Scan for the cell matching the given text and deliver its [X, Y] coordinate at center. 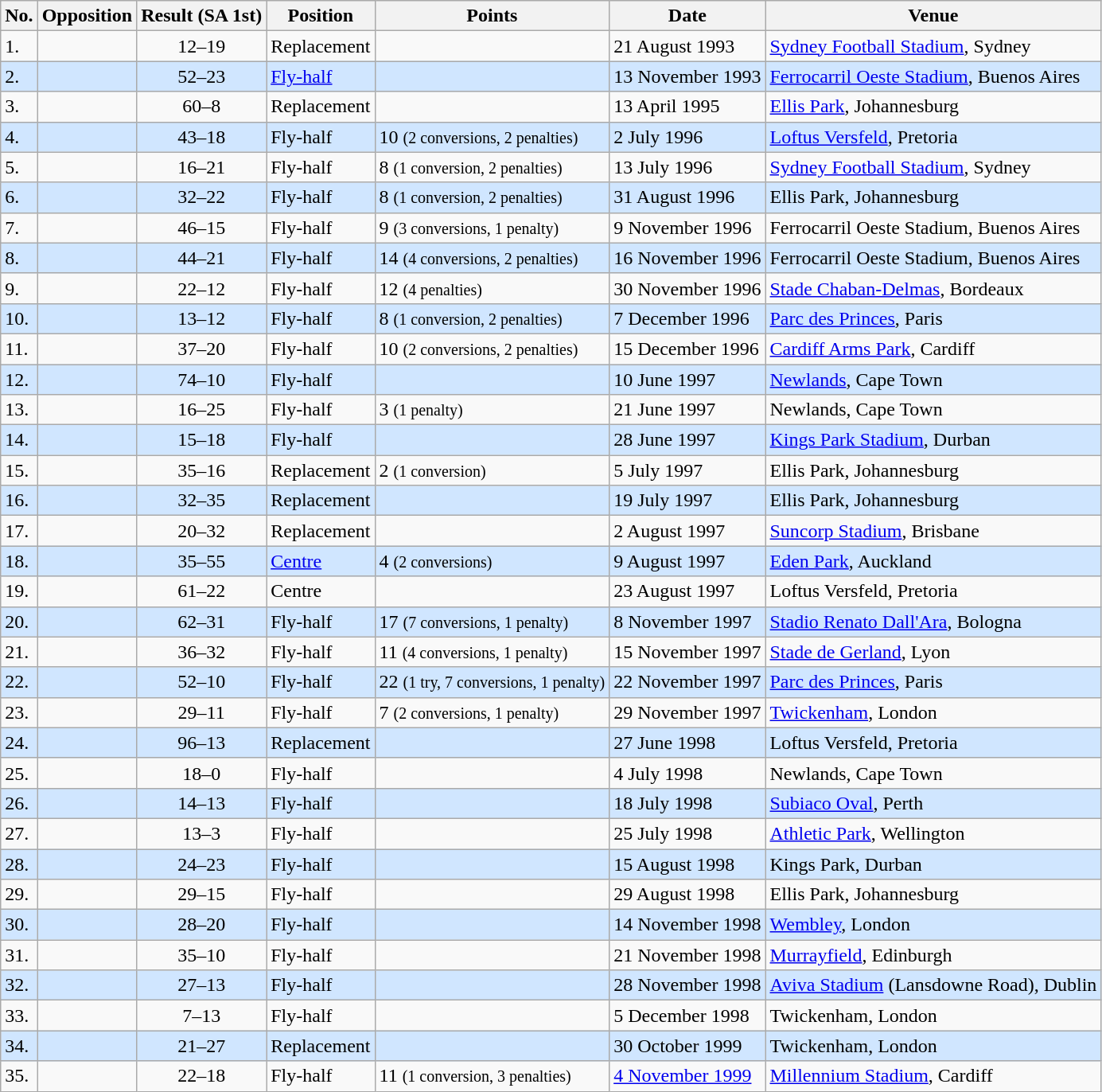
29 November 1997 [687, 712]
52–10 [202, 682]
16–21 [202, 167]
2. [19, 76]
9 November 1996 [687, 228]
18 July 1998 [687, 803]
10 June 1997 [687, 380]
27 June 1998 [687, 743]
9. [19, 288]
52–23 [202, 76]
14 (4 conversions, 2 penalties) [492, 258]
28 November 1998 [687, 985]
35. [19, 1076]
12 (4 penalties) [492, 288]
28. [19, 864]
22 (1 try, 7 conversions, 1 penalty) [492, 682]
11 (4 conversions, 1 penalty) [492, 652]
Suncorp Stadium, Brisbane [933, 531]
25 July 1998 [687, 833]
Aviva Stadium (Lansdowne Road), Dublin [933, 985]
Stade Chaban-Delmas, Bordeaux [933, 288]
10. [19, 318]
28–20 [202, 925]
15 December 1996 [687, 349]
25. [19, 773]
8 November 1997 [687, 622]
Position [321, 16]
Murrayfield, Edinburgh [933, 955]
20–32 [202, 531]
21 November 1998 [687, 955]
35–55 [202, 561]
Subiaco Oval, Perth [933, 803]
5 December 1998 [687, 1016]
5. [19, 167]
13–3 [202, 833]
16–25 [202, 410]
21–27 [202, 1046]
34. [19, 1046]
15 November 1997 [687, 652]
17. [19, 531]
2 (1 conversion) [492, 470]
13 November 1993 [687, 76]
62–31 [202, 622]
35–16 [202, 470]
Stade de Gerland, Lyon [933, 652]
22–12 [202, 288]
31 August 1996 [687, 197]
4 (2 conversions) [492, 561]
15 August 1998 [687, 864]
33. [19, 1016]
60–8 [202, 107]
21. [19, 652]
27. [19, 833]
4 November 1999 [687, 1076]
29 August 1998 [687, 895]
13 July 1996 [687, 167]
2 August 1997 [687, 531]
1. [19, 46]
35–10 [202, 955]
96–13 [202, 743]
4 July 1998 [687, 773]
46–15 [202, 228]
15. [19, 470]
36–32 [202, 652]
30 October 1999 [687, 1046]
22 November 1997 [687, 682]
43–18 [202, 137]
Athletic Park, Wellington [933, 833]
Venue [933, 16]
74–10 [202, 380]
2 July 1996 [687, 137]
5 July 1997 [687, 470]
37–20 [202, 349]
7 (2 conversions, 1 penalty) [492, 712]
21 August 1993 [687, 46]
32–22 [202, 197]
Wembley, London [933, 925]
18. [19, 561]
9 August 1997 [687, 561]
30. [19, 925]
22–18 [202, 1076]
7. [19, 228]
Cardiff Arms Park, Cardiff [933, 349]
17 (7 conversions, 1 penalty) [492, 622]
61–22 [202, 591]
28 June 1997 [687, 440]
12–19 [202, 46]
27–13 [202, 985]
7–13 [202, 1016]
Opposition [87, 16]
14–13 [202, 803]
14 November 1998 [687, 925]
30 November 1996 [687, 288]
3. [19, 107]
13 April 1995 [687, 107]
29. [19, 895]
Result (SA 1st) [202, 16]
44–21 [202, 258]
8. [19, 258]
12. [19, 380]
19. [19, 591]
26. [19, 803]
18–0 [202, 773]
Points [492, 16]
32. [19, 985]
4. [19, 137]
29–15 [202, 895]
16. [19, 501]
13–12 [202, 318]
19 July 1997 [687, 501]
11 (1 conversion, 3 penalties) [492, 1076]
29–11 [202, 712]
Date [687, 16]
Kings Park Stadium, Durban [933, 440]
21 June 1997 [687, 410]
16 November 1996 [687, 258]
20. [19, 622]
No. [19, 16]
14. [19, 440]
15–18 [202, 440]
23. [19, 712]
Eden Park, Auckland [933, 561]
3 (1 penalty) [492, 410]
7 December 1996 [687, 318]
Stadio Renato Dall'Ara, Bologna [933, 622]
24–23 [202, 864]
Millennium Stadium, Cardiff [933, 1076]
31. [19, 955]
6. [19, 197]
13. [19, 410]
24. [19, 743]
32–35 [202, 501]
11. [19, 349]
22. [19, 682]
23 August 1997 [687, 591]
9 (3 conversions, 1 penalty) [492, 228]
Kings Park, Durban [933, 864]
